Extract the (X, Y) coordinate from the center of the cell holding the provided text.  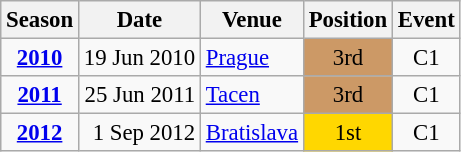
1 Sep 2012 (139, 133)
Date (139, 20)
2011 (40, 95)
Position (348, 20)
2010 (40, 58)
Season (40, 20)
2012 (40, 133)
25 Jun 2011 (139, 95)
Prague (252, 58)
Event (426, 20)
Venue (252, 20)
Bratislava (252, 133)
Tacen (252, 95)
19 Jun 2010 (139, 58)
1st (348, 133)
